Return the (x, y) coordinate for the center point of the cell that contains the specified text.  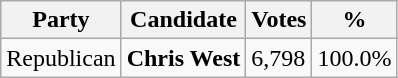
% (354, 20)
100.0% (354, 58)
Republican (61, 58)
6,798 (279, 58)
Candidate (184, 20)
Chris West (184, 58)
Votes (279, 20)
Party (61, 20)
